Capture the cell that displays the provided text and extract its [X, Y] central coordinate. 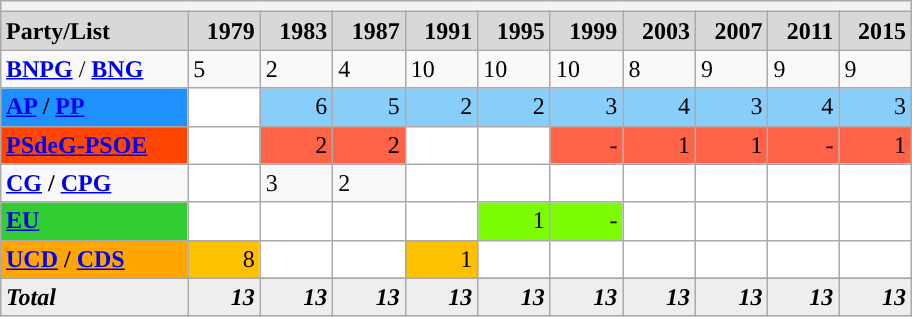
1999 [586, 31]
1987 [370, 31]
UCD / CDS [94, 259]
1983 [296, 31]
6 [296, 107]
2011 [804, 31]
1991 [442, 31]
BNPG / BNG [94, 69]
1979 [224, 31]
2015 [876, 31]
PSdeG-PSOE [94, 145]
2007 [732, 31]
Party/List [94, 31]
CG / CPG [94, 183]
2003 [660, 31]
EU [94, 221]
1995 [514, 31]
Total [94, 297]
AP / PP [94, 107]
